Determine the (x, y) coordinate at the center of the cell enclosing the given text.  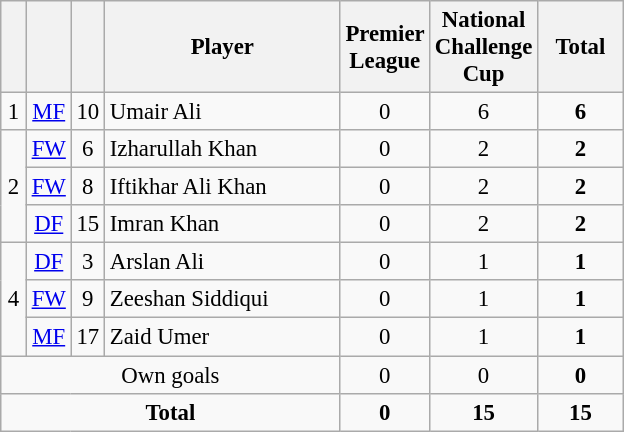
Imran Khan (222, 224)
Zaid Umer (222, 337)
Umair Ali (222, 112)
Player (222, 47)
17 (88, 337)
8 (88, 187)
National Challenge Cup (484, 47)
Arslan Ali (222, 262)
Izharullah Khan (222, 149)
Own goals (170, 375)
Iftikhar Ali Khan (222, 187)
4 (14, 300)
10 (88, 112)
Premier League (384, 47)
3 (88, 262)
Zeeshan Siddiqui (222, 299)
9 (88, 299)
